Search for the cell housing the specified text and yield its (x, y) center coordinate. 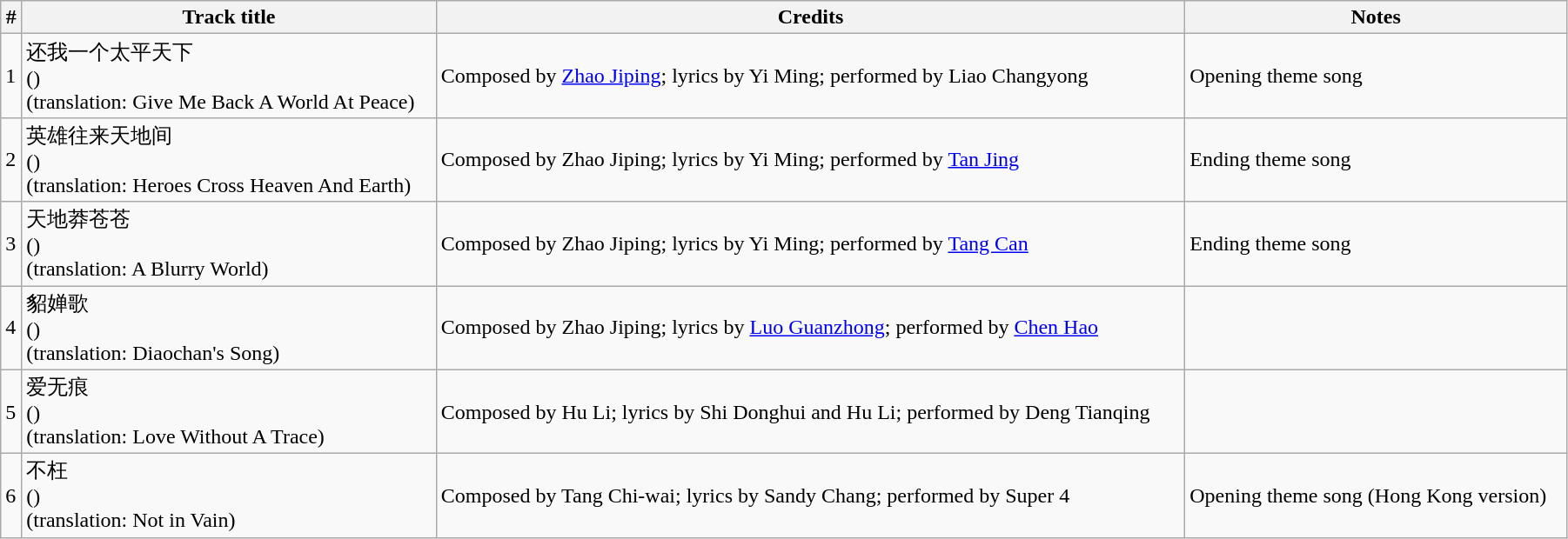
Credits (810, 17)
不枉()(translation: Not in Vain) (230, 496)
# (11, 17)
Composed by Zhao Jiping; lyrics by Yi Ming; performed by Tan Jing (810, 160)
2 (11, 160)
Composed by Zhao Jiping; lyrics by Luo Guanzhong; performed by Chen Hao (810, 327)
3 (11, 243)
还我一个太平天下()(translation: Give Me Back A World At Peace) (230, 77)
英雄往来天地间()(translation: Heroes Cross Heaven And Earth) (230, 160)
貂婵歌()(translation: Diaochan's Song) (230, 327)
Opening theme song (Hong Kong version) (1377, 496)
Composed by Zhao Jiping; lyrics by Yi Ming; performed by Tang Can (810, 243)
Composed by Hu Li; lyrics by Shi Donghui and Hu Li; performed by Deng Tianqing (810, 412)
Composed by Zhao Jiping; lyrics by Yi Ming; performed by Liao Changyong (810, 77)
Notes (1377, 17)
Track title (230, 17)
1 (11, 77)
5 (11, 412)
6 (11, 496)
Opening theme song (1377, 77)
Composed by Tang Chi-wai; lyrics by Sandy Chang; performed by Super 4 (810, 496)
天地莽苍苍()(translation: A Blurry World) (230, 243)
爱无痕()(translation: Love Without A Trace) (230, 412)
4 (11, 327)
